Scan for the cell matching the given text and deliver its (X, Y) coordinate at center. 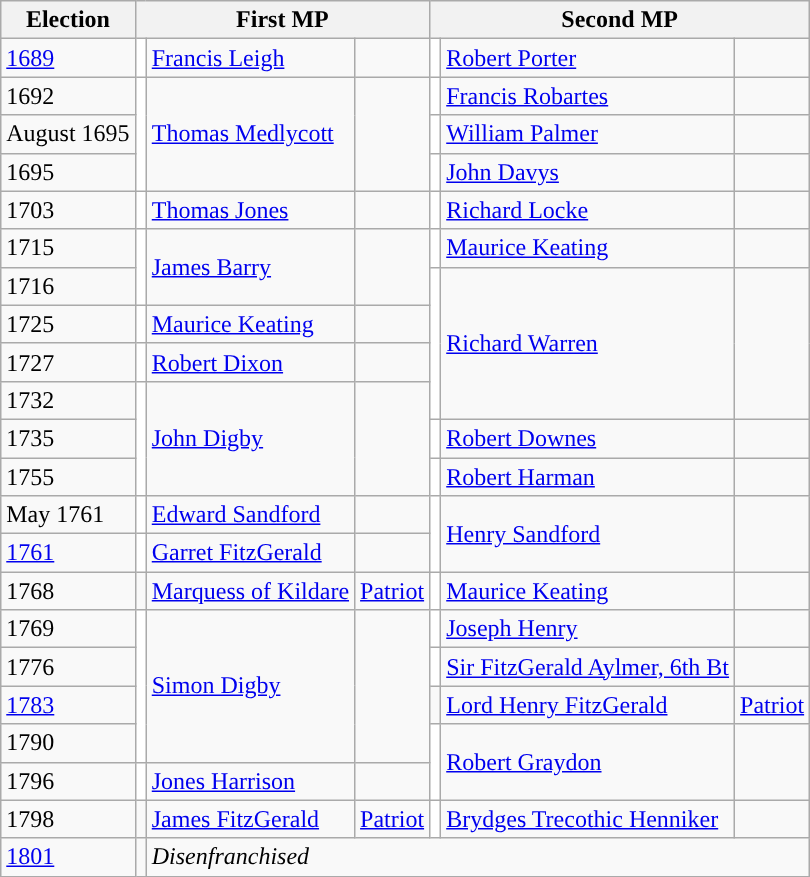
John Davys (588, 172)
August 1695 (68, 134)
1732 (68, 400)
Joseph Henry (588, 629)
1725 (68, 324)
1796 (68, 781)
Robert Harman (588, 477)
Henry Sandford (588, 534)
James Barry (250, 267)
John Digby (250, 438)
Sir FitzGerald Aylmer, 6th Bt (588, 667)
1755 (68, 477)
Francis Robartes (588, 96)
May 1761 (68, 515)
1801 (68, 857)
Robert Downes (588, 438)
1761 (68, 553)
1727 (68, 362)
1716 (68, 286)
1715 (68, 248)
James FitzGerald (250, 819)
1689 (68, 58)
Lord Henry FitzGerald (588, 705)
Garret FitzGerald (250, 553)
1790 (68, 743)
1703 (68, 210)
Brydges Trecothic Henniker (588, 819)
1783 (68, 705)
Election (68, 20)
Marquess of Kildare (250, 591)
Edward Sandford (250, 515)
Robert Porter (588, 58)
Thomas Medlycott (250, 134)
William Palmer (588, 134)
1769 (68, 629)
Simon Digby (250, 686)
Disenfranchised (478, 857)
Richard Warren (588, 343)
Richard Locke (588, 210)
First MP (282, 20)
Francis Leigh (250, 58)
Second MP (620, 20)
1768 (68, 591)
Jones Harrison (250, 781)
1776 (68, 667)
Robert Graydon (588, 762)
1695 (68, 172)
Thomas Jones (250, 210)
Robert Dixon (250, 362)
1798 (68, 819)
1735 (68, 438)
1692 (68, 96)
